Provide the [X, Y] coordinate of the cell's center where the given text is located.  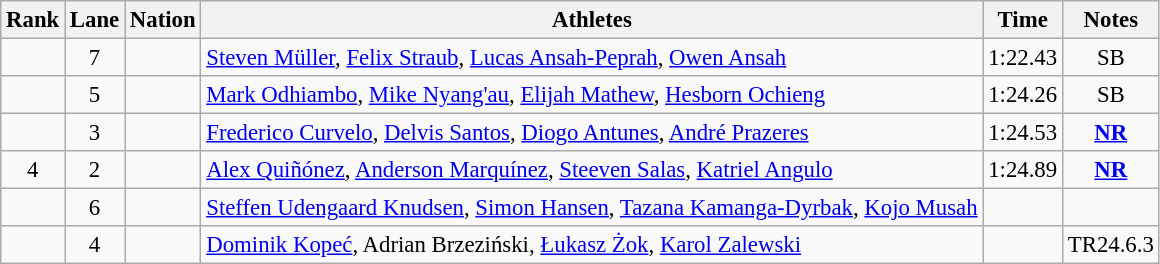
Nation [163, 20]
Alex Quiñónez, Anderson Marquínez, Steeven Salas, Katriel Angulo [592, 170]
Rank [33, 20]
Athletes [592, 20]
Steven Müller, Felix Straub, Lucas Ansah-Peprah, Owen Ansah [592, 58]
7 [95, 58]
1:22.43 [1023, 58]
2 [95, 170]
3 [95, 133]
Steffen Udengaard Knudsen, Simon Hansen, Tazana Kamanga-Dyrbak, Kojo Musah [592, 208]
1:24.26 [1023, 95]
Notes [1110, 20]
Time [1023, 20]
Frederico Curvelo, Delvis Santos, Diogo Antunes, André Prazeres [592, 133]
Lane [95, 20]
Dominik Kopeć, Adrian Brzeziński, Łukasz Żok, Karol Zalewski [592, 245]
1:24.89 [1023, 170]
TR24.6.3 [1110, 245]
5 [95, 95]
6 [95, 208]
Mark Odhiambo, Mike Nyang'au, Elijah Mathew, Hesborn Ochieng [592, 95]
1:24.53 [1023, 133]
